Locate the cell with the specified text and output its (X, Y) center coordinate. 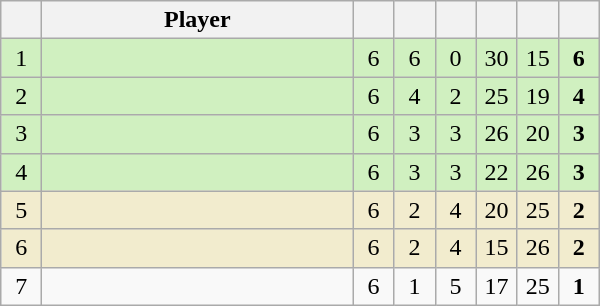
19 (538, 96)
30 (496, 58)
17 (496, 286)
Player (198, 20)
22 (496, 172)
7 (22, 286)
0 (456, 58)
